Output the (X, Y) coordinate of the center of the cell containing the given text.  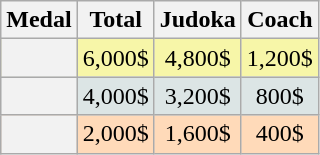
3,200$ (198, 96)
Coach (280, 20)
4,000$ (116, 96)
Medal (39, 20)
1,600$ (198, 134)
1,200$ (280, 58)
800$ (280, 96)
Judoka (198, 20)
400$ (280, 134)
4,800$ (198, 58)
2,000$ (116, 134)
Total (116, 20)
6,000$ (116, 58)
